For the text-containing cell, return its midpoint in (X, Y) coordinate format. 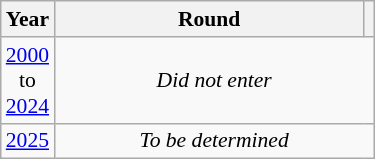
Did not enter (214, 80)
Year (28, 19)
To be determined (214, 141)
2000to2024 (28, 80)
2025 (28, 141)
Round (209, 19)
